Find where the given text appears and provide that cell's center as (X, Y) coordinate. 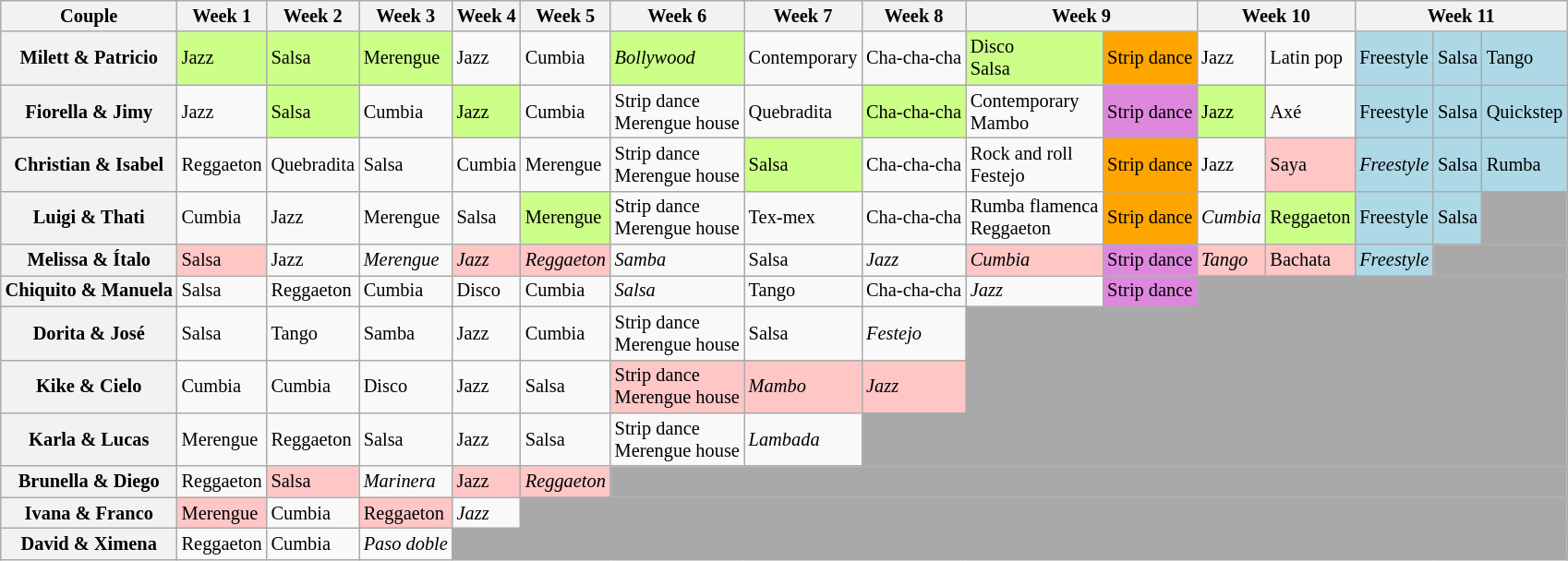
Week 5 (565, 16)
Marinera (406, 482)
Week 8 (914, 16)
Christian & Isabel (89, 164)
Dorita & José (89, 333)
Fiorella & Jimy (89, 112)
Ivana & Franco (89, 513)
Week 11 (1461, 16)
Luigi & Thati (89, 218)
Milett & Patricio (89, 58)
Week 6 (678, 16)
Week 3 (406, 16)
Week 10 (1276, 16)
Rumba (1525, 164)
Saya (1309, 164)
Week 9 (1081, 16)
Week 1 (222, 16)
Latin pop (1309, 58)
Contemporary (803, 58)
Lambada (803, 439)
Quickstep (1525, 112)
Melissa & Ítalo (89, 260)
Chiquito & Manuela (89, 291)
Week 2 (313, 16)
Tex-mex (803, 218)
Paso doble (406, 543)
Brunella & Diego (89, 482)
Week 7 (803, 16)
Week 4 (487, 16)
David & Ximena (89, 543)
Axé (1309, 112)
Kike & Cielo (89, 387)
ContemporaryMambo (1034, 112)
Karla & Lucas (89, 439)
Couple (89, 16)
Mambo (803, 387)
Rock and rollFestejo (1034, 164)
Festejo (914, 333)
Rumba flamencaReggaeton (1034, 218)
DiscoSalsa (1034, 58)
Bollywood (678, 58)
Bachata (1309, 260)
